Find where the given text appears and provide that cell's center as (x, y) coordinate. 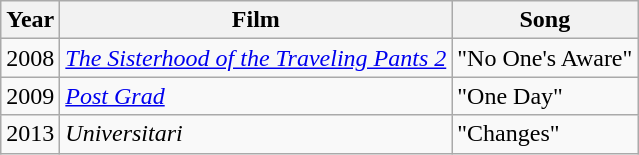
Film (256, 20)
Song (545, 20)
"One Day" (545, 96)
"No One's Aware" (545, 58)
2013 (30, 134)
2009 (30, 96)
2008 (30, 58)
Year (30, 20)
"Changes" (545, 134)
The Sisterhood of the Traveling Pants 2 (256, 58)
Post Grad (256, 96)
Universitari (256, 134)
